Search for the cell housing the specified text and yield its [x, y] center coordinate. 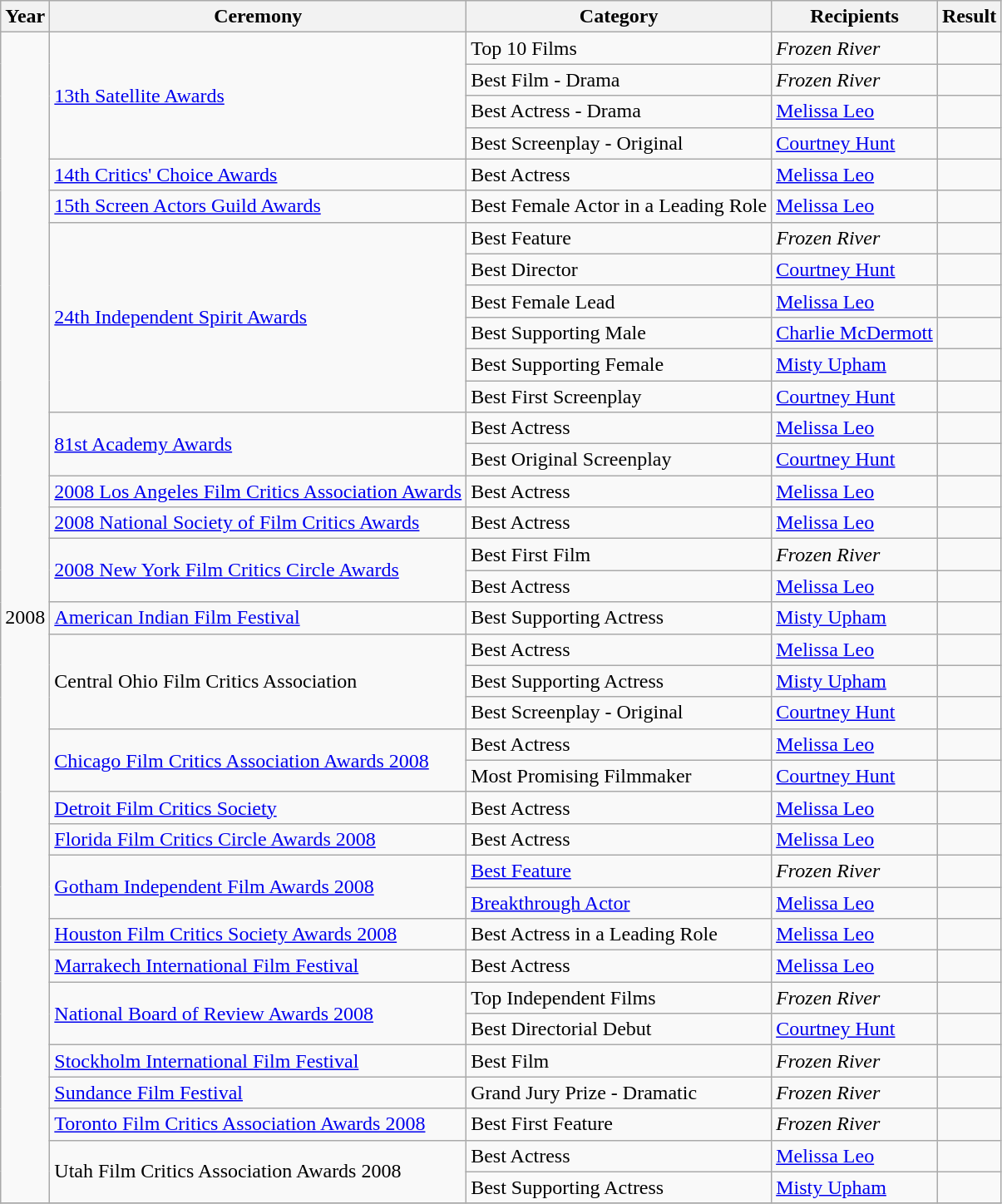
Best First Screenplay [619, 397]
Florida Film Critics Circle Awards 2008 [258, 839]
Gotham Independent Film Awards 2008 [258, 886]
Toronto Film Critics Association Awards 2008 [258, 1124]
Best Director [619, 269]
American Indian Film Festival [258, 618]
Houston Film Critics Society Awards 2008 [258, 935]
Detroit Film Critics Society [258, 807]
Central Ohio Film Critics Association [258, 681]
Best First Film [619, 555]
Marrakech International Film Festival [258, 966]
Recipients [855, 17]
Best Female Lead [619, 301]
National Board of Review Awards 2008 [258, 1014]
Best Original Screenplay [619, 460]
Best First Feature [619, 1124]
Best Directorial Debut [619, 1029]
14th Critics' Choice Awards [258, 175]
Chicago Film Critics Association Awards 2008 [258, 760]
15th Screen Actors Guild Awards [258, 206]
Breakthrough Actor [619, 902]
81st Academy Awards [258, 444]
Best Supporting Female [619, 364]
13th Satellite Awards [258, 96]
Ceremony [258, 17]
2008 Los Angeles Film Critics Association Awards [258, 491]
Year [25, 17]
Best Actress in a Leading Role [619, 935]
24th Independent Spirit Awards [258, 317]
2008 [25, 618]
Best Film [619, 1061]
Grand Jury Prize - Dramatic [619, 1093]
2008 National Society of Film Critics Awards [258, 523]
Most Promising Filmmaker [619, 776]
Best Supporting Male [619, 333]
Utah Film Critics Association Awards 2008 [258, 1172]
Best Female Actor in a Leading Role [619, 206]
Stockholm International Film Festival [258, 1061]
Best Actress - Drama [619, 111]
Top Independent Films [619, 998]
Best Film - Drama [619, 80]
2008 New York Film Critics Circle Awards [258, 570]
Sundance Film Festival [258, 1093]
Result [969, 17]
Top 10 Films [619, 48]
Charlie McDermott [855, 333]
Category [619, 17]
